For the text-containing cell, return its midpoint in (X, Y) coordinate format. 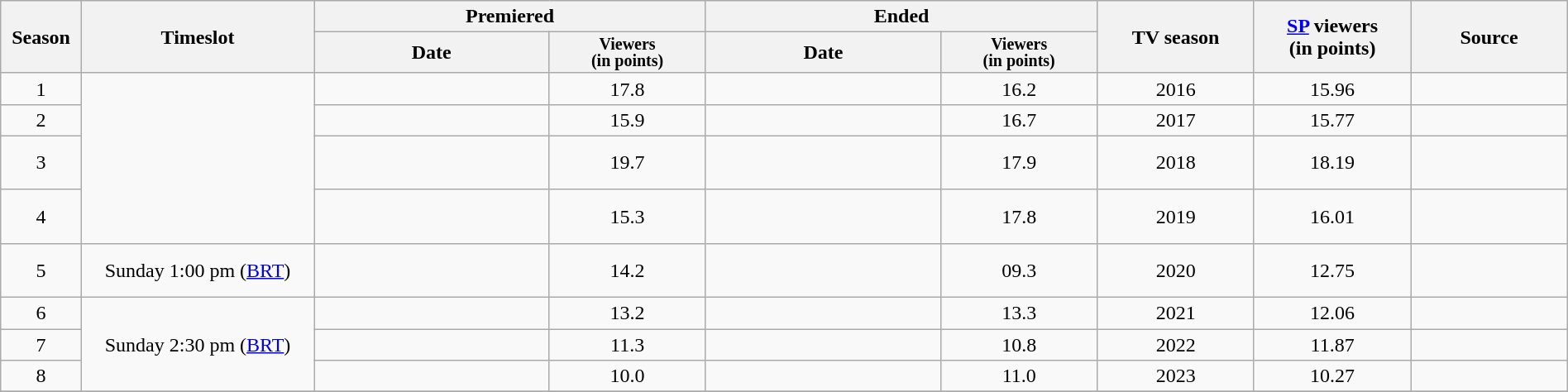
15.3 (627, 217)
3 (41, 162)
15.9 (627, 120)
2 (41, 120)
18.19 (1331, 162)
16.01 (1331, 217)
10.27 (1331, 376)
19.7 (627, 162)
1 (41, 88)
2019 (1176, 217)
13.2 (627, 313)
2022 (1176, 345)
Ended (901, 17)
14.2 (627, 271)
09.3 (1019, 271)
Premiered (510, 17)
16.2 (1019, 88)
17.9 (1019, 162)
Source (1489, 37)
16.7 (1019, 120)
Season (41, 37)
15.96 (1331, 88)
10.8 (1019, 345)
2023 (1176, 376)
15.77 (1331, 120)
2018 (1176, 162)
Sunday 1:00 pm (BRT) (197, 271)
11.0 (1019, 376)
2020 (1176, 271)
8 (41, 376)
10.0 (627, 376)
2016 (1176, 88)
Sunday 2:30 pm (BRT) (197, 345)
13.3 (1019, 313)
7 (41, 345)
2017 (1176, 120)
TV season (1176, 37)
12.75 (1331, 271)
11.87 (1331, 345)
SP viewers(in points) (1331, 37)
6 (41, 313)
11.3 (627, 345)
4 (41, 217)
12.06 (1331, 313)
5 (41, 271)
Timeslot (197, 37)
2021 (1176, 313)
